Scan for the cell matching the given text and deliver its [X, Y] coordinate at center. 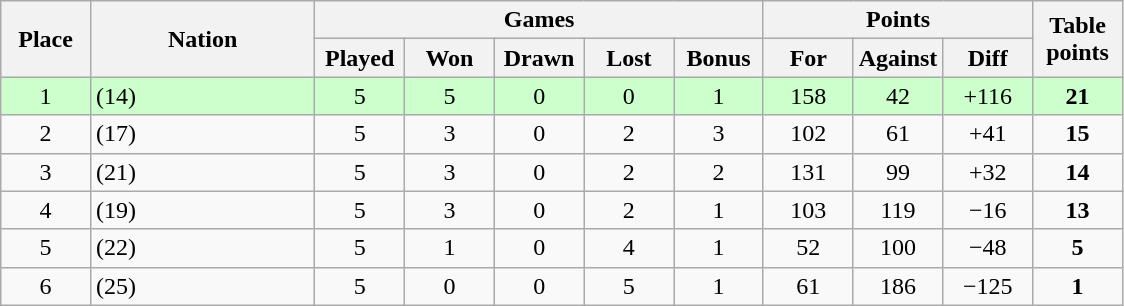
119 [898, 210]
(17) [202, 134]
14 [1078, 172]
(14) [202, 96]
Lost [629, 58]
Drawn [539, 58]
158 [808, 96]
102 [808, 134]
−125 [988, 286]
+116 [988, 96]
52 [808, 248]
(19) [202, 210]
Nation [202, 39]
15 [1078, 134]
13 [1078, 210]
Diff [988, 58]
186 [898, 286]
Tablepoints [1078, 39]
−16 [988, 210]
+41 [988, 134]
(22) [202, 248]
Played [360, 58]
For [808, 58]
100 [898, 248]
(21) [202, 172]
Bonus [719, 58]
6 [46, 286]
+32 [988, 172]
Place [46, 39]
131 [808, 172]
21 [1078, 96]
(25) [202, 286]
Against [898, 58]
Games [540, 20]
Won [450, 58]
Points [898, 20]
99 [898, 172]
103 [808, 210]
−48 [988, 248]
42 [898, 96]
